Detect which cell encompasses the target text, then output its [X, Y] center coordinate. 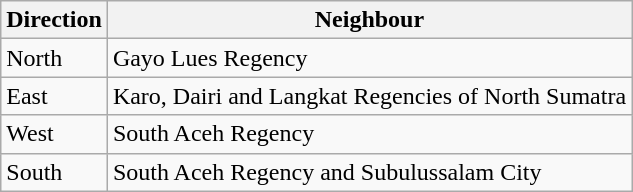
East [54, 96]
South [54, 172]
South Aceh Regency [369, 134]
West [54, 134]
South Aceh Regency and Subulussalam City [369, 172]
Karo, Dairi and Langkat Regencies of North Sumatra [369, 96]
Direction [54, 20]
Gayo Lues Regency [369, 58]
Neighbour [369, 20]
North [54, 58]
